For the text-containing cell, return its midpoint in [X, Y] coordinate format. 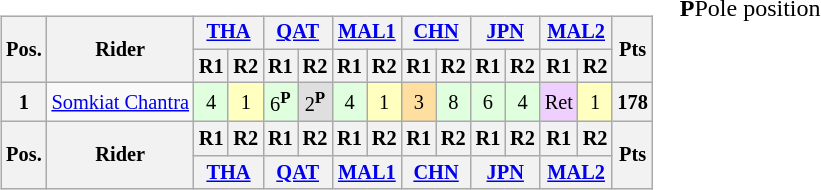
Somkiat Chantra [120, 102]
6 [488, 102]
8 [454, 102]
3 [418, 102]
Ret [559, 102]
178 [632, 102]
6P [280, 102]
2P [316, 102]
